Scan for the cell matching the given text and deliver its [X, Y] coordinate at center. 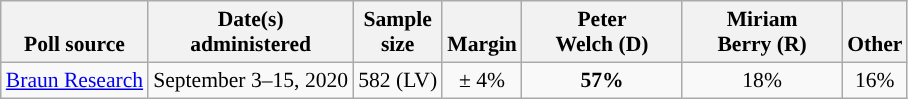
Date(s)administered [250, 32]
57% [602, 80]
16% [874, 80]
582 (LV) [398, 80]
MiriamBerry (R) [762, 32]
September 3–15, 2020 [250, 80]
Margin [482, 32]
Braun Research [74, 80]
Poll source [74, 32]
18% [762, 80]
± 4% [482, 80]
PeterWelch (D) [602, 32]
Other [874, 32]
Samplesize [398, 32]
